Determine the [X, Y] coordinate at the center of the cell enclosing the given text.  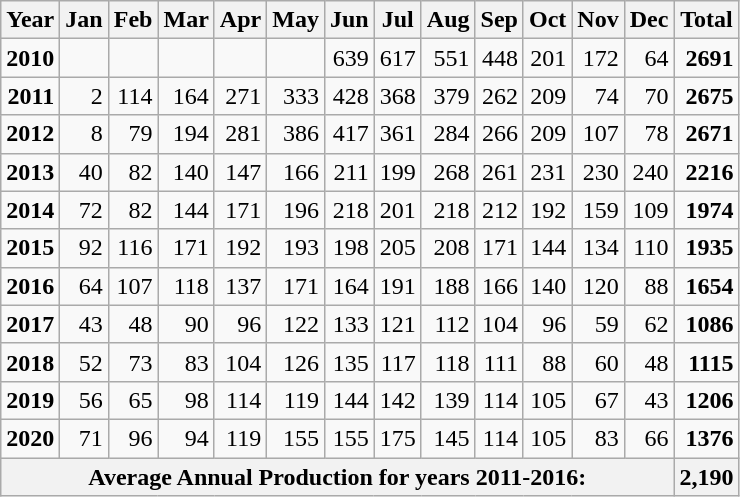
194 [186, 134]
Jun [349, 20]
240 [649, 172]
65 [133, 400]
2015 [30, 248]
205 [398, 248]
122 [296, 324]
268 [448, 172]
193 [296, 248]
67 [598, 400]
1654 [706, 286]
134 [598, 248]
208 [448, 248]
639 [349, 58]
121 [398, 324]
2010 [30, 58]
Jul [398, 20]
1206 [706, 400]
Year [30, 20]
368 [398, 96]
2016 [30, 286]
109 [649, 210]
2691 [706, 58]
231 [547, 172]
1086 [706, 324]
111 [499, 362]
172 [598, 58]
551 [448, 58]
40 [84, 172]
73 [133, 362]
74 [598, 96]
188 [448, 286]
175 [398, 438]
196 [296, 210]
211 [349, 172]
2019 [30, 400]
70 [649, 96]
52 [84, 362]
2,190 [706, 477]
112 [448, 324]
198 [349, 248]
271 [240, 96]
78 [649, 134]
94 [186, 438]
133 [349, 324]
159 [598, 210]
126 [296, 362]
72 [84, 210]
Oct [547, 20]
145 [448, 438]
Mar [186, 20]
Aug [448, 20]
2020 [30, 438]
Total [706, 20]
379 [448, 96]
Jan [84, 20]
116 [133, 248]
71 [84, 438]
2216 [706, 172]
448 [499, 58]
2014 [30, 210]
137 [240, 286]
142 [398, 400]
8 [84, 134]
2 [84, 96]
261 [499, 172]
2018 [30, 362]
262 [499, 96]
139 [448, 400]
Nov [598, 20]
Average Annual Production for years 2011-2016: [338, 477]
2671 [706, 134]
Dec [649, 20]
Feb [133, 20]
2675 [706, 96]
62 [649, 324]
May [296, 20]
Sep [499, 20]
110 [649, 248]
98 [186, 400]
191 [398, 286]
56 [84, 400]
90 [186, 324]
66 [649, 438]
1115 [706, 362]
361 [398, 134]
212 [499, 210]
617 [398, 58]
2013 [30, 172]
428 [349, 96]
2012 [30, 134]
266 [499, 134]
59 [598, 324]
333 [296, 96]
147 [240, 172]
1376 [706, 438]
284 [448, 134]
Apr [240, 20]
230 [598, 172]
1935 [706, 248]
79 [133, 134]
117 [398, 362]
386 [296, 134]
1974 [706, 210]
120 [598, 286]
92 [84, 248]
281 [240, 134]
2011 [30, 96]
199 [398, 172]
60 [598, 362]
135 [349, 362]
2017 [30, 324]
417 [349, 134]
